Scan for the cell matching the given text and deliver its (X, Y) coordinate at center. 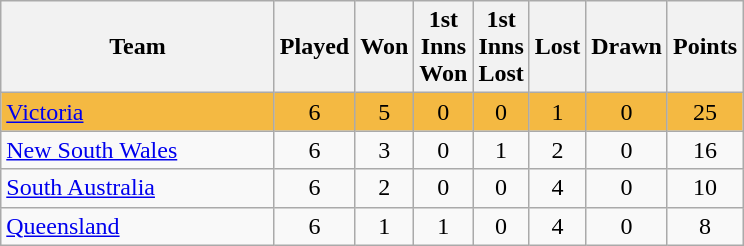
South Australia (138, 188)
Victoria (138, 112)
New South Wales (138, 150)
25 (704, 112)
10 (704, 188)
1st Inns Won (444, 47)
Drawn (627, 47)
16 (704, 150)
3 (384, 150)
5 (384, 112)
1st Inns Lost (501, 47)
Queensland (138, 226)
Points (704, 47)
Won (384, 47)
Lost (557, 47)
8 (704, 226)
Team (138, 47)
Played (314, 47)
